Find where the given text appears and provide that cell's center as [X, Y] coordinate. 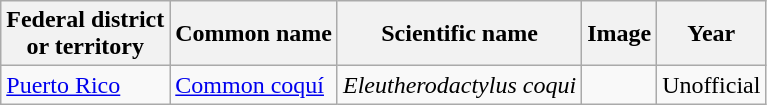
Scientific name [459, 34]
Federal district or territory [86, 34]
Common coquí [254, 85]
Eleutherodactylus coqui [459, 85]
Common name [254, 34]
Puerto Rico [86, 85]
Year [712, 34]
Unofficial [712, 85]
Image [620, 34]
